Output the (x, y) coordinate of the center of the cell containing the given text.  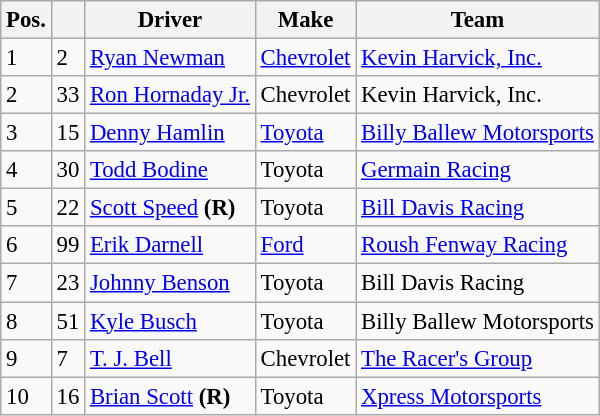
5 (26, 208)
30 (68, 170)
Germain Racing (478, 170)
Team (478, 20)
T. J. Bell (170, 358)
Ryan Newman (170, 58)
6 (26, 245)
Ron Hornaday Jr. (170, 95)
Scott Speed (R) (170, 208)
Ford (305, 245)
Driver (170, 20)
Denny Hamlin (170, 133)
10 (26, 396)
16 (68, 396)
Erik Darnell (170, 245)
Pos. (26, 20)
51 (68, 321)
4 (26, 170)
The Racer's Group (478, 358)
Roush Fenway Racing (478, 245)
9 (26, 358)
Brian Scott (R) (170, 396)
33 (68, 95)
99 (68, 245)
Todd Bodine (170, 170)
8 (26, 321)
22 (68, 208)
15 (68, 133)
1 (26, 58)
Kyle Busch (170, 321)
Make (305, 20)
3 (26, 133)
23 (68, 283)
Xpress Motorsports (478, 396)
Johnny Benson (170, 283)
